Pinpoint the cell where the given text exists, returning its (x, y) midpoint coordinate. 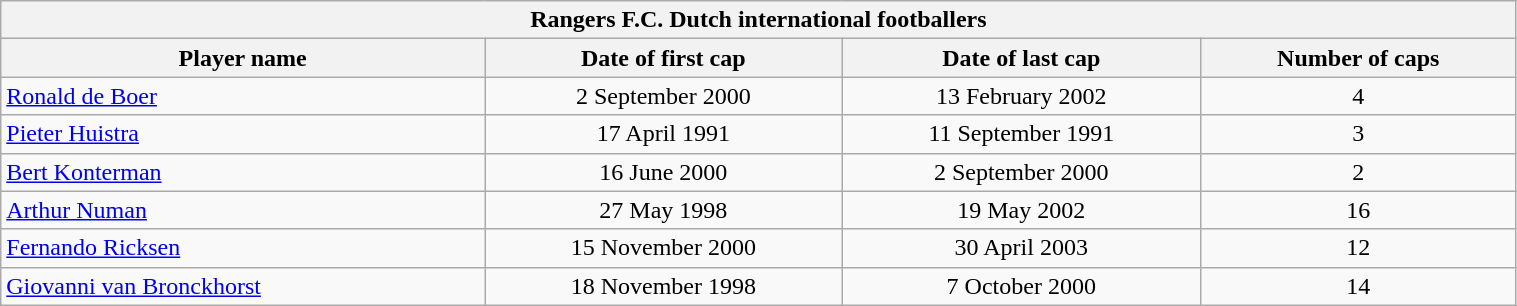
27 May 1998 (664, 210)
Arthur Numan (243, 210)
15 November 2000 (664, 248)
Fernando Ricksen (243, 248)
Giovanni van Bronckhorst (243, 286)
Date of first cap (664, 58)
Number of caps (1358, 58)
Ronald de Boer (243, 96)
2 (1358, 172)
Rangers F.C. Dutch international footballers (758, 20)
7 October 2000 (1021, 286)
13 February 2002 (1021, 96)
3 (1358, 134)
11 September 1991 (1021, 134)
18 November 1998 (664, 286)
16 (1358, 210)
Date of last cap (1021, 58)
4 (1358, 96)
Player name (243, 58)
16 June 2000 (664, 172)
Bert Konterman (243, 172)
17 April 1991 (664, 134)
12 (1358, 248)
30 April 2003 (1021, 248)
Pieter Huistra (243, 134)
19 May 2002 (1021, 210)
14 (1358, 286)
